Scan for the cell matching the given text and deliver its (X, Y) coordinate at center. 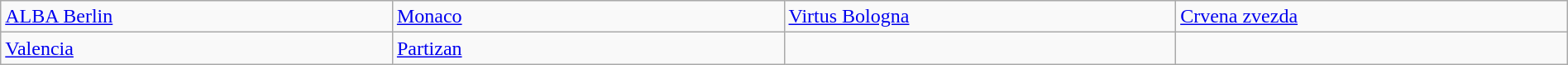
Partizan (588, 48)
Virtus Bologna (980, 17)
Crvena zvezda (1372, 17)
ALBA Berlin (197, 17)
Valencia (197, 48)
Monaco (588, 17)
